Return [X, Y] of the center of cell containing provided text 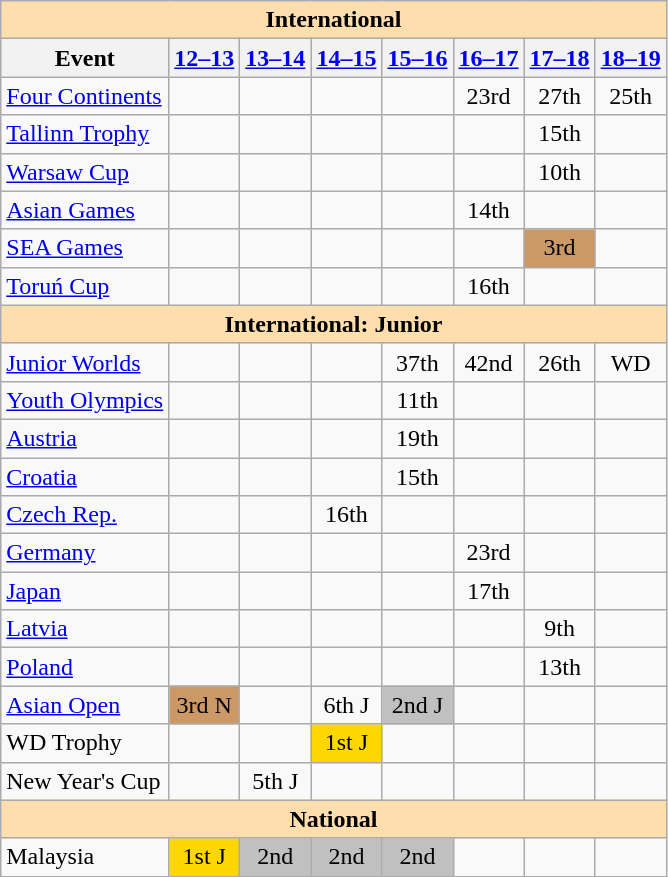
SEA Games [85, 248]
International: Junior [334, 324]
6th J [346, 705]
Toruń Cup [85, 286]
Warsaw Cup [85, 172]
10th [560, 172]
19th [418, 438]
Germany [85, 553]
2nd J [418, 705]
Malaysia [85, 857]
WD [630, 362]
12–13 [204, 58]
International [334, 20]
Four Continents [85, 96]
Asian Open [85, 705]
14th [488, 210]
37th [418, 362]
9th [560, 629]
Japan [85, 591]
New Year's Cup [85, 781]
15–16 [418, 58]
WD Trophy [85, 743]
Czech Rep. [85, 515]
13–14 [276, 58]
National [334, 819]
Croatia [85, 477]
42nd [488, 362]
5th J [276, 781]
3rd [560, 248]
17–18 [560, 58]
11th [418, 400]
18–19 [630, 58]
Youth Olympics [85, 400]
26th [560, 362]
25th [630, 96]
17th [488, 591]
Tallinn Trophy [85, 134]
14–15 [346, 58]
Poland [85, 667]
13th [560, 667]
Austria [85, 438]
16–17 [488, 58]
Latvia [85, 629]
3rd N [204, 705]
Junior Worlds [85, 362]
Event [85, 58]
Asian Games [85, 210]
27th [560, 96]
